Find where the given text appears and provide that cell's center as (X, Y) coordinate. 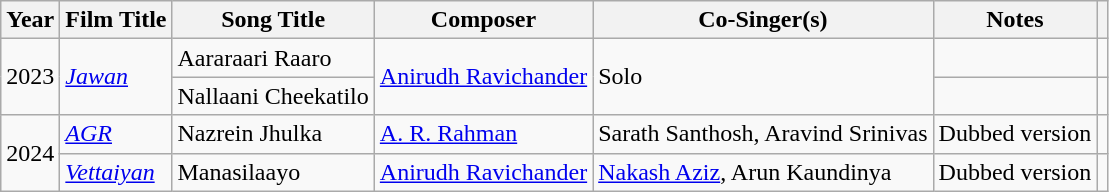
Song Title (273, 20)
Composer (483, 20)
Co-Singer(s) (763, 20)
A. R. Rahman (483, 134)
2023 (30, 77)
Nallaani Cheekatilo (273, 96)
Nazrein Jhulka (273, 134)
Film Title (116, 20)
AGR (116, 134)
Notes (1015, 20)
Nakash Aziz, Arun Kaundinya (763, 172)
2024 (30, 153)
Manasilaayo (273, 172)
Sarath Santhosh, Aravind Srinivas (763, 134)
Vettaiyan (116, 172)
Solo (763, 77)
Jawan (116, 77)
Year (30, 20)
Aararaari Raaro (273, 58)
